Scan for the cell matching the given text and deliver its (x, y) coordinate at center. 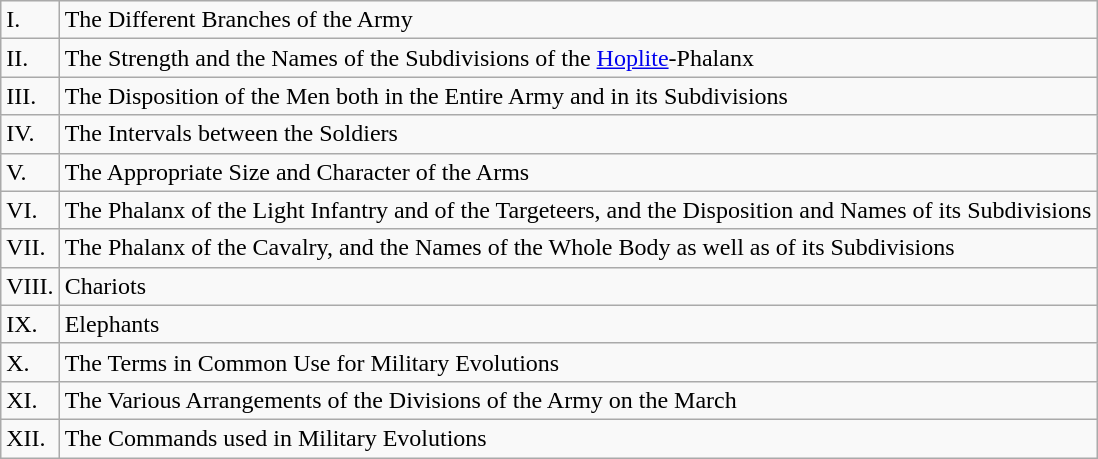
IX. (30, 324)
The Various Arrangements of the Divisions of the Army on the March (578, 400)
The Disposition of the Men both in the Entire Army and in its Subdivisions (578, 96)
The Appropriate Size and Character of the Arms (578, 172)
Chariots (578, 286)
VIII. (30, 286)
Elephants (578, 324)
The Commands used in Military Evolutions (578, 438)
The Intervals between the Soldiers (578, 134)
V. (30, 172)
The Phalanx of the Light Infantry and of the Targeteers, and the Disposition and Names of its Subdivisions (578, 210)
The Strength and the Names of the Subdivisions of the Hoplite-Phalanx (578, 58)
I. (30, 20)
II. (30, 58)
The Phalanx of the Cavalry, and the Names of the Whole Body as well as of its Subdivisions (578, 248)
The Different Branches of the Army (578, 20)
III. (30, 96)
IV. (30, 134)
VII. (30, 248)
The Terms in Common Use for Military Evolutions (578, 362)
XI. (30, 400)
X. (30, 362)
VI. (30, 210)
XII. (30, 438)
